Identify which cell holds the provided text, then report its [X, Y] central coordinate. 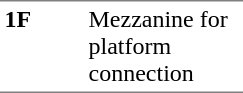
Mezzanine for platform connection [164, 46]
1F [42, 46]
